Return the (x, y) coordinate for the center point of the cell that contains the specified text.  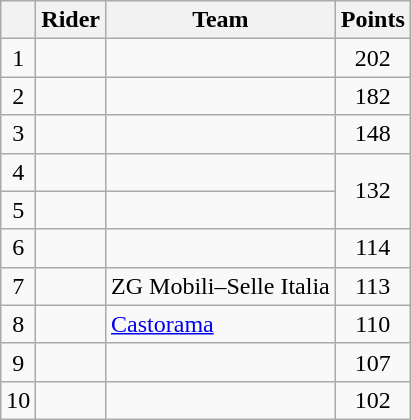
114 (372, 248)
2 (18, 96)
202 (372, 58)
113 (372, 286)
8 (18, 324)
9 (18, 362)
10 (18, 400)
7 (18, 286)
110 (372, 324)
148 (372, 134)
107 (372, 362)
ZG Mobili–Selle Italia (221, 286)
Rider (71, 20)
5 (18, 210)
6 (18, 248)
102 (372, 400)
1 (18, 58)
132 (372, 191)
4 (18, 172)
Points (372, 20)
Team (221, 20)
182 (372, 96)
3 (18, 134)
Castorama (221, 324)
